Pinpoint the cell where the given text exists, returning its [x, y] midpoint coordinate. 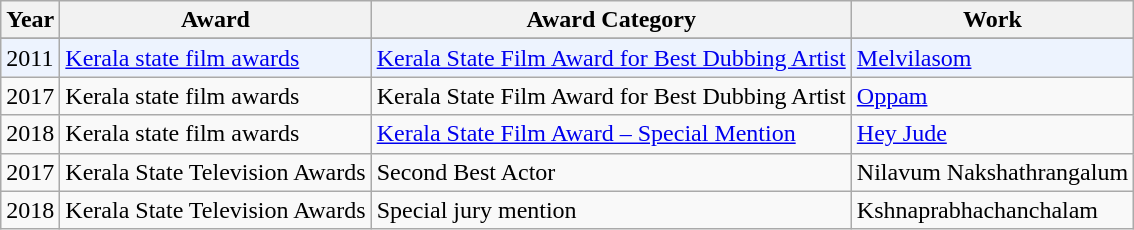
Second Best Actor [611, 172]
Kerala State Film Award – Special Mention [611, 134]
Special jury mention [611, 210]
Year [30, 20]
Oppam [992, 96]
Award [216, 20]
Kshnaprabhachanchalam [992, 210]
Work [992, 20]
Award Category [611, 20]
Nilavum Nakshathrangalum [992, 172]
Melvilasom [992, 58]
Hey Jude [992, 134]
2011 [30, 58]
